Search for the cell housing the specified text and yield its (X, Y) center coordinate. 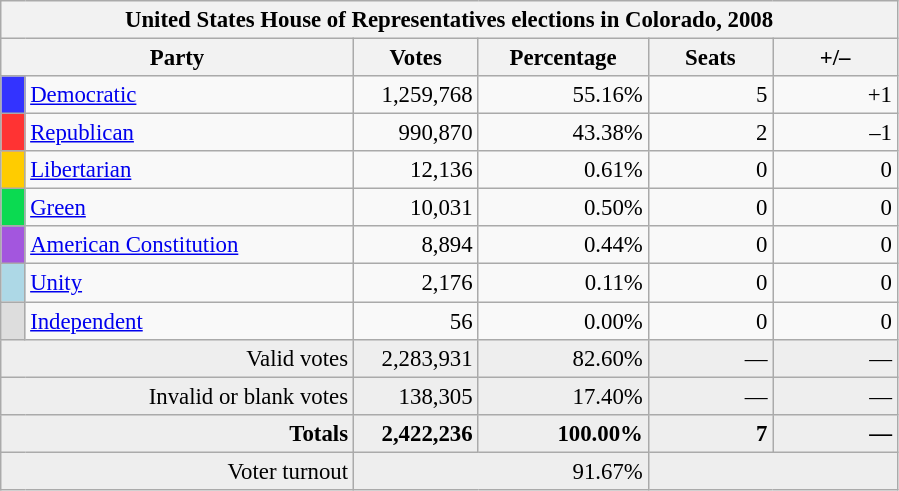
10,031 (416, 208)
56 (416, 321)
1,259,768 (416, 95)
United States House of Representatives elections in Colorado, 2008 (450, 20)
Invalid or blank votes (178, 396)
Percentage (563, 58)
Libertarian (189, 170)
0.00% (563, 321)
Party (178, 58)
12,136 (416, 170)
0.61% (563, 170)
0.50% (563, 208)
2 (710, 133)
American Constitution (189, 245)
7 (710, 433)
Seats (710, 58)
91.67% (500, 471)
43.38% (563, 133)
5 (710, 95)
8,894 (416, 245)
Green (189, 208)
100.00% (563, 433)
Votes (416, 58)
Totals (178, 433)
Voter turnout (178, 471)
2,176 (416, 283)
–1 (836, 133)
Democratic (189, 95)
17.40% (563, 396)
Unity (189, 283)
55.16% (563, 95)
Valid votes (178, 358)
2,283,931 (416, 358)
Republican (189, 133)
Independent (189, 321)
0.11% (563, 283)
+/– (836, 58)
2,422,236 (416, 433)
0.44% (563, 245)
990,870 (416, 133)
138,305 (416, 396)
+1 (836, 95)
82.60% (563, 358)
